Detect which cell encompasses the target text, then output its (x, y) center coordinate. 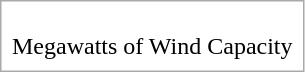
Megawatts of Wind Capacity (153, 46)
